Return the [x, y] coordinate for the center point of the cell that contains the specified text.  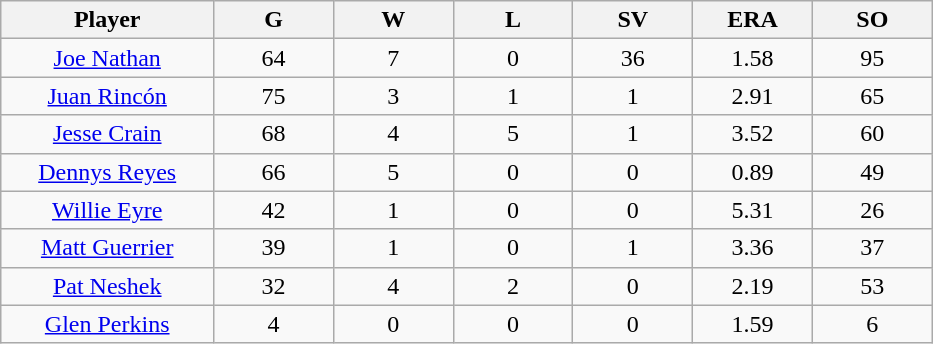
1.59 [753, 324]
49 [872, 172]
Glen Perkins [108, 324]
2.91 [753, 96]
95 [872, 58]
32 [274, 286]
42 [274, 210]
66 [274, 172]
3.52 [753, 134]
26 [872, 210]
65 [872, 96]
Willie Eyre [108, 210]
SV [633, 20]
3.36 [753, 248]
Juan Rincón [108, 96]
68 [274, 134]
64 [274, 58]
ERA [753, 20]
39 [274, 248]
60 [872, 134]
75 [274, 96]
7 [393, 58]
W [393, 20]
2.19 [753, 286]
6 [872, 324]
3 [393, 96]
53 [872, 286]
2 [513, 286]
1.58 [753, 58]
Pat Neshek [108, 286]
37 [872, 248]
L [513, 20]
SO [872, 20]
Jesse Crain [108, 134]
G [274, 20]
Matt Guerrier [108, 248]
Dennys Reyes [108, 172]
Joe Nathan [108, 58]
0.89 [753, 172]
Player [108, 20]
36 [633, 58]
5.31 [753, 210]
